Return the (x, y) coordinate for the center point of the cell that contains the specified text.  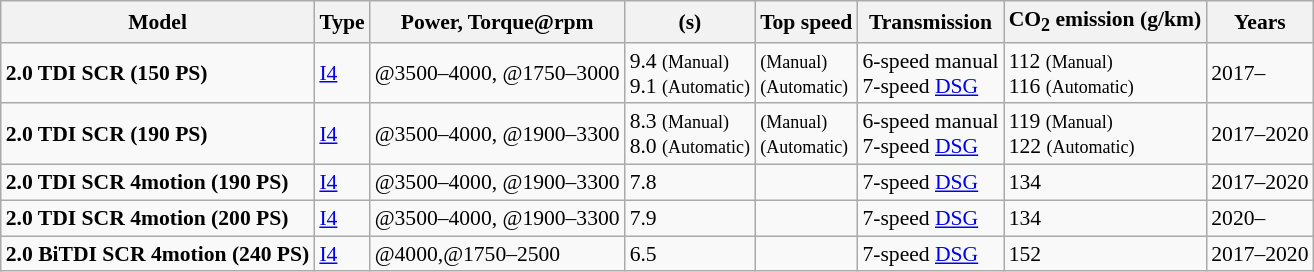
Years (1260, 22)
2020– (1260, 218)
7.9 (690, 218)
152 (1106, 254)
Transmission (930, 22)
CO2 emission (g/km) (1106, 22)
Type (342, 22)
Top speed (806, 22)
119 (Manual)122 (Automatic) (1106, 134)
(s) (690, 22)
@4000,@1750–2500 (498, 254)
2.0 TDI SCR (150 PS) (158, 74)
6.5 (690, 254)
2.0 TDI SCR 4motion (200 PS) (158, 218)
112 (Manual)116 (Automatic) (1106, 74)
8.3 (Manual)8.0 (Automatic) (690, 134)
2.0 BiTDI SCR 4motion (240 PS) (158, 254)
7.8 (690, 183)
9.4 (Manual)9.1 (Automatic) (690, 74)
@3500–4000, @1750–3000 (498, 74)
Model (158, 22)
2.0 TDI SCR 4motion (190 PS) (158, 183)
2.0 TDI SCR (190 PS) (158, 134)
2017– (1260, 74)
Power, Torque@rpm (498, 22)
